For the text-containing cell, return its midpoint in (X, Y) coordinate format. 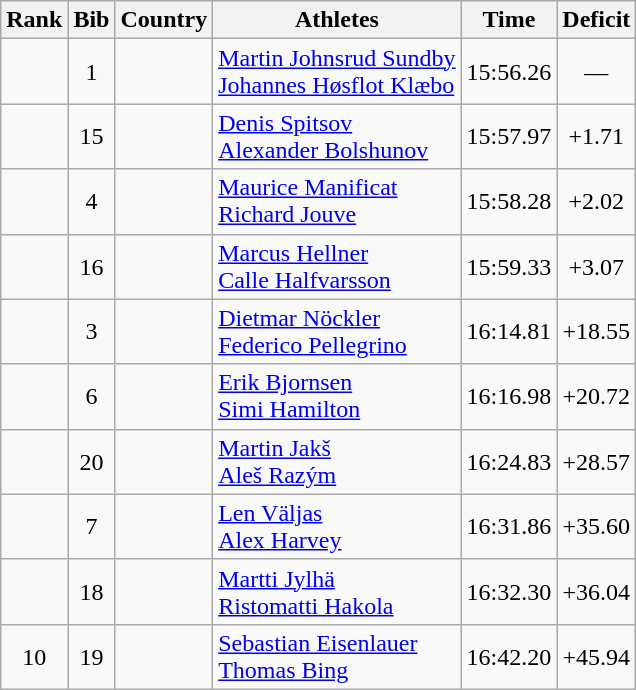
4 (92, 202)
+28.57 (596, 462)
Martin JakšAleš Razým (337, 462)
Deficit (596, 20)
Erik BjornsenSimi Hamilton (337, 396)
20 (92, 462)
+20.72 (596, 396)
+45.94 (596, 656)
16:42.20 (509, 656)
15:59.33 (509, 266)
Denis SpitsovAlexander Bolshunov (337, 136)
— (596, 72)
18 (92, 592)
Bib (92, 20)
6 (92, 396)
16 (92, 266)
1 (92, 72)
Dietmar NöcklerFederico Pellegrino (337, 332)
+36.04 (596, 592)
Marcus HellnerCalle Halfvarsson (337, 266)
3 (92, 332)
Len VäljasAlex Harvey (337, 526)
Martin Johnsrud SundbyJohannes Høsflot Klæbo (337, 72)
16:16.98 (509, 396)
+3.07 (596, 266)
15:58.28 (509, 202)
Sebastian EisenlauerThomas Bing (337, 656)
16:24.83 (509, 462)
Athletes (337, 20)
+18.55 (596, 332)
15:57.97 (509, 136)
Time (509, 20)
15:56.26 (509, 72)
Rank (34, 20)
7 (92, 526)
Maurice ManificatRichard Jouve (337, 202)
16:32.30 (509, 592)
Country (164, 20)
10 (34, 656)
15 (92, 136)
16:14.81 (509, 332)
Martti JylhäRistomatti Hakola (337, 592)
+1.71 (596, 136)
16:31.86 (509, 526)
+2.02 (596, 202)
+35.60 (596, 526)
19 (92, 656)
